Detect which cell encompasses the target text, then output its (X, Y) center coordinate. 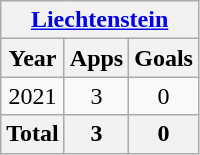
Total (33, 134)
Apps (96, 58)
2021 (33, 96)
Liechtenstein (100, 20)
Goals (164, 58)
Year (33, 58)
